Search for the cell housing the specified text and yield its [X, Y] center coordinate. 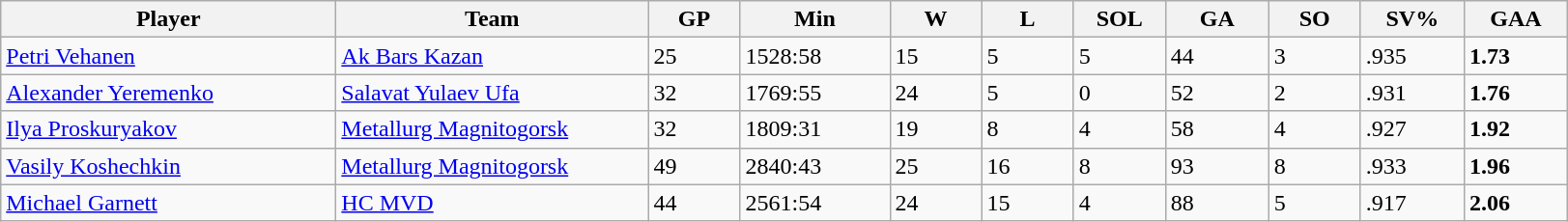
SV% [1412, 19]
.927 [1412, 129]
16 [1028, 166]
SO [1314, 19]
Player [168, 19]
Petri Vehanen [168, 56]
Ak Bars Kazan [493, 56]
Alexander Yeremenko [168, 93]
Team [493, 19]
93 [1217, 166]
L [1028, 19]
Ilya Proskuryakov [168, 129]
Michael Garnett [168, 203]
0 [1119, 93]
1.96 [1515, 166]
88 [1217, 203]
GP [694, 19]
49 [694, 166]
1769:55 [815, 93]
1.76 [1515, 93]
Vasily Koshechkin [168, 166]
.917 [1412, 203]
HC MVD [493, 203]
2.06 [1515, 203]
Min [815, 19]
19 [935, 129]
2 [1314, 93]
GAA [1515, 19]
Salavat Yulaev Ufa [493, 93]
58 [1217, 129]
.933 [1412, 166]
.931 [1412, 93]
1809:31 [815, 129]
3 [1314, 56]
GA [1217, 19]
2561:54 [815, 203]
SOL [1119, 19]
1.92 [1515, 129]
W [935, 19]
2840:43 [815, 166]
1.73 [1515, 56]
.935 [1412, 56]
1528:58 [815, 56]
52 [1217, 93]
